Return the [x, y] coordinate for the center point of the cell that contains the specified text.  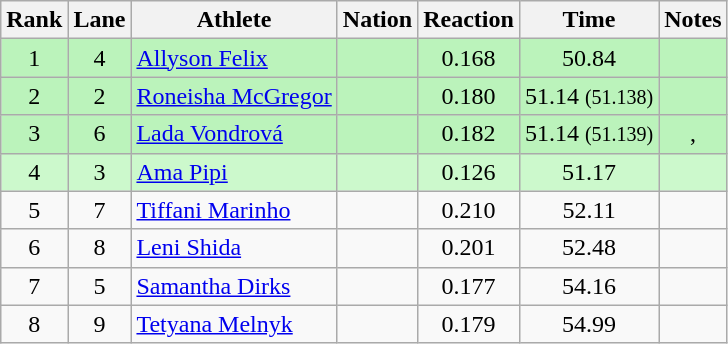
0.177 [469, 286]
Roneisha McGregor [234, 96]
Samantha Dirks [234, 286]
0.168 [469, 58]
0.179 [469, 324]
51.17 [588, 172]
Ama Pipi [234, 172]
0.126 [469, 172]
52.11 [588, 210]
Rank [34, 20]
Reaction [469, 20]
51.14 (51.138) [588, 96]
Nation [377, 20]
1 [34, 58]
0.182 [469, 134]
Lada Vondrová [234, 134]
54.99 [588, 324]
Tiffani Marinho [234, 210]
Tetyana Melnyk [234, 324]
Leni Shida [234, 248]
0.210 [469, 210]
52.48 [588, 248]
0.180 [469, 96]
50.84 [588, 58]
Time [588, 20]
, [693, 134]
Allyson Felix [234, 58]
0.201 [469, 248]
51.14 (51.139) [588, 134]
Athlete [234, 20]
9 [100, 324]
54.16 [588, 286]
Notes [693, 20]
Lane [100, 20]
